Detect which cell encompasses the target text, then output its (X, Y) center coordinate. 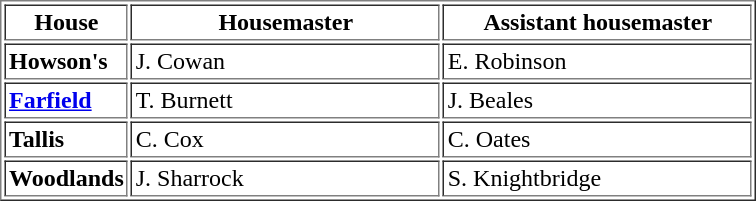
Farfield (66, 100)
Tallis (66, 140)
J. Cowan (286, 62)
House (66, 22)
J. Beales (598, 100)
T. Burnett (286, 100)
C. Oates (598, 140)
C. Cox (286, 140)
J. Sharrock (286, 178)
Assistant housemaster (598, 22)
S. Knightbridge (598, 178)
E. Robinson (598, 62)
Housemaster (286, 22)
Woodlands (66, 178)
Howson's (66, 62)
